Scan for the cell matching the given text and deliver its (x, y) coordinate at center. 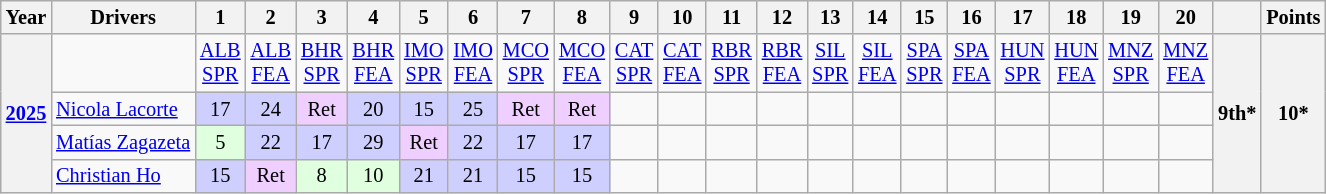
IMOSPR (424, 63)
11 (731, 17)
Points (1293, 17)
ALBSPR (220, 63)
ALBFEA (270, 63)
SPAFEA (971, 63)
BHRFEA (373, 63)
7 (526, 17)
24 (270, 109)
MNZSPR (1130, 63)
19 (1130, 17)
3 (322, 17)
Drivers (123, 17)
16 (971, 17)
9th* (1237, 114)
6 (472, 17)
IMOFEA (472, 63)
SPASPR (924, 63)
13 (830, 17)
MCOFEA (582, 63)
10* (1293, 114)
CATSPR (634, 63)
HUNFEA (1076, 63)
SILSPR (830, 63)
2025 (26, 114)
25 (472, 109)
Nicola Lacorte (123, 109)
MCOSPR (526, 63)
9 (634, 17)
Christian Ho (123, 176)
2 (270, 17)
MNZFEA (1186, 63)
Year (26, 17)
RBRFEA (782, 63)
HUNSPR (1023, 63)
Matías Zagazeta (123, 142)
RBRSPR (731, 63)
18 (1076, 17)
BHRSPR (322, 63)
SILFEA (877, 63)
14 (877, 17)
CATFEA (682, 63)
4 (373, 17)
29 (373, 142)
12 (782, 17)
1 (220, 17)
